Extract the [X, Y] coordinate from the center of the cell holding the provided text.  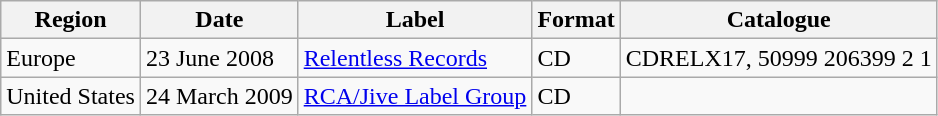
Date [219, 20]
Europe [71, 58]
Relentless Records [415, 58]
Region [71, 20]
Label [415, 20]
Format [576, 20]
Catalogue [778, 20]
CDRELX17, 50999 206399 2 1 [778, 58]
RCA/Jive Label Group [415, 96]
23 June 2008 [219, 58]
United States [71, 96]
24 March 2009 [219, 96]
